Provide the (X, Y) coordinate of the cell's center where the given text is located.  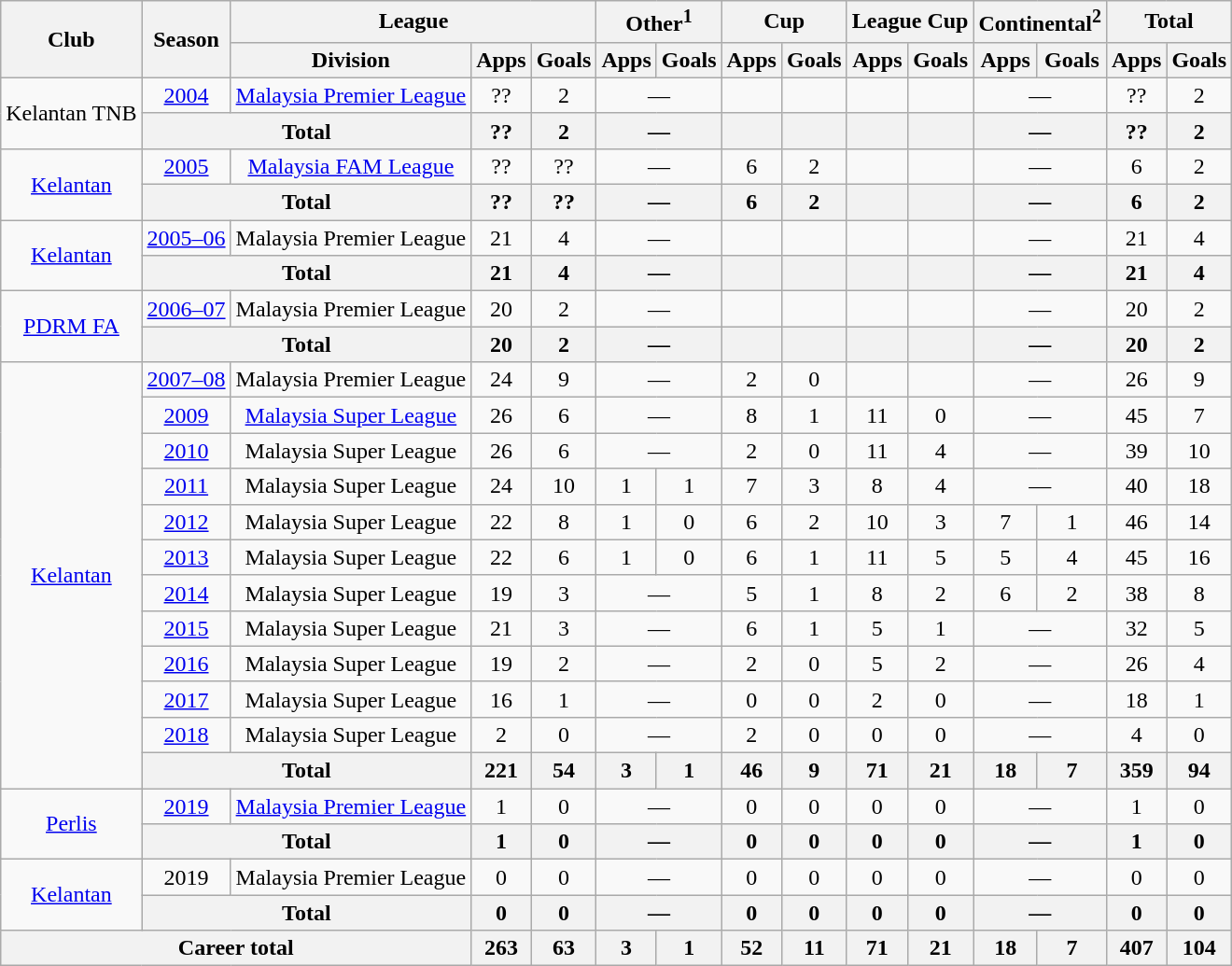
League (413, 22)
Malaysia FAM League (351, 166)
359 (1136, 771)
2010 (187, 451)
407 (1136, 948)
2004 (187, 95)
2018 (187, 735)
63 (564, 948)
Season (187, 39)
2005–06 (187, 238)
54 (564, 771)
2016 (187, 664)
Continental2 (1040, 22)
2006–07 (187, 309)
Career total (236, 948)
38 (1136, 593)
PDRM FA (71, 327)
2011 (187, 486)
League Cup (910, 22)
40 (1136, 486)
221 (501, 771)
2014 (187, 593)
Kelantan TNB (71, 113)
2017 (187, 699)
94 (1199, 771)
Cup (784, 22)
2007–08 (187, 380)
32 (1136, 628)
2015 (187, 628)
2013 (187, 557)
104 (1199, 948)
2012 (187, 522)
39 (1136, 451)
Division (351, 60)
Club (71, 39)
52 (751, 948)
2005 (187, 166)
Perlis (71, 824)
2009 (187, 415)
14 (1199, 522)
263 (501, 948)
Other1 (659, 22)
